Identify which cell holds the provided text, then report its (X, Y) central coordinate. 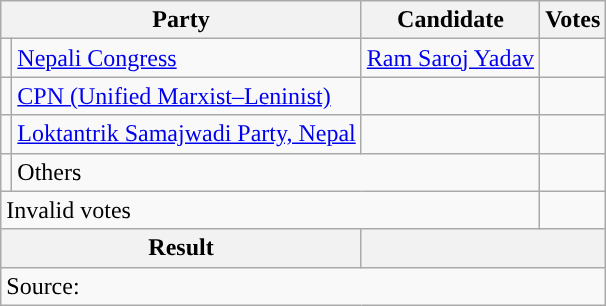
Nepali Congress (186, 58)
Votes (573, 20)
Party (181, 20)
Invalid votes (270, 210)
Candidate (450, 20)
CPN (Unified Marxist–Leninist) (186, 96)
Loktantrik Samajwadi Party, Nepal (186, 134)
Result (181, 248)
Source: (304, 286)
Ram Saroj Yadav (450, 58)
Others (276, 172)
